Pinpoint the cell where the given text exists, returning its (X, Y) midpoint coordinate. 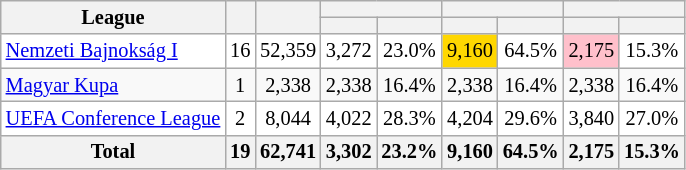
28.3% (410, 118)
4,022 (349, 118)
8,044 (288, 118)
4,204 (470, 118)
Total (113, 152)
23.0% (410, 51)
1 (240, 85)
27.0% (652, 118)
52,359 (288, 51)
3,302 (349, 152)
UEFA Conference League (113, 118)
16 (240, 51)
3,272 (349, 51)
Nemzeti Bajnokság I (113, 51)
62,741 (288, 152)
League (113, 17)
23.2% (410, 152)
Magyar Kupa (113, 85)
29.6% (531, 118)
2 (240, 118)
19 (240, 152)
3,840 (592, 118)
